Locate the cell with the specified text and output its [X, Y] center coordinate. 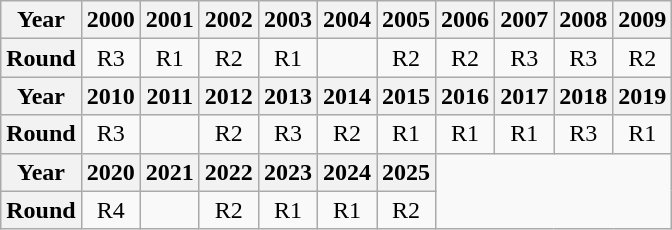
2024 [346, 172]
2016 [466, 96]
2023 [288, 172]
2009 [642, 20]
2014 [346, 96]
2004 [346, 20]
2010 [110, 96]
2003 [288, 20]
2011 [170, 96]
2005 [406, 20]
2022 [228, 172]
2012 [228, 96]
2017 [524, 96]
2018 [584, 96]
2013 [288, 96]
2006 [466, 20]
2021 [170, 172]
2020 [110, 172]
2001 [170, 20]
R4 [110, 210]
2015 [406, 96]
2025 [406, 172]
2008 [584, 20]
2000 [110, 20]
2019 [642, 96]
2007 [524, 20]
2002 [228, 20]
